Find where the given text appears and provide that cell's center as [x, y] coordinate. 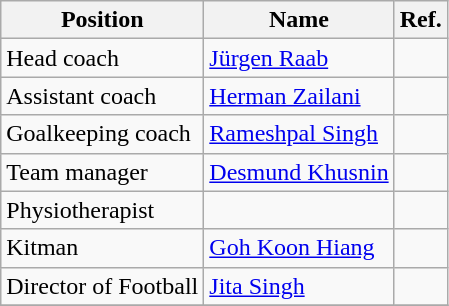
Ref. [420, 20]
Kitman [102, 248]
Assistant coach [102, 96]
Director of Football [102, 286]
Goalkeeping coach [102, 134]
Desmund Khusnin [299, 172]
Head coach [102, 58]
Physiotherapist [102, 210]
Jita Singh [299, 286]
Team manager [102, 172]
Rameshpal Singh [299, 134]
Jürgen Raab [299, 58]
Position [102, 20]
Name [299, 20]
Goh Koon Hiang [299, 248]
Herman Zailani [299, 96]
